Locate the cell with the specified text and output its [x, y] center coordinate. 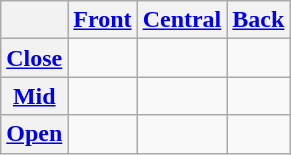
Close [34, 58]
Back [258, 20]
Mid [34, 96]
Open [34, 134]
Front [102, 20]
Central [182, 20]
